Scan for the cell matching the given text and deliver its [x, y] coordinate at center. 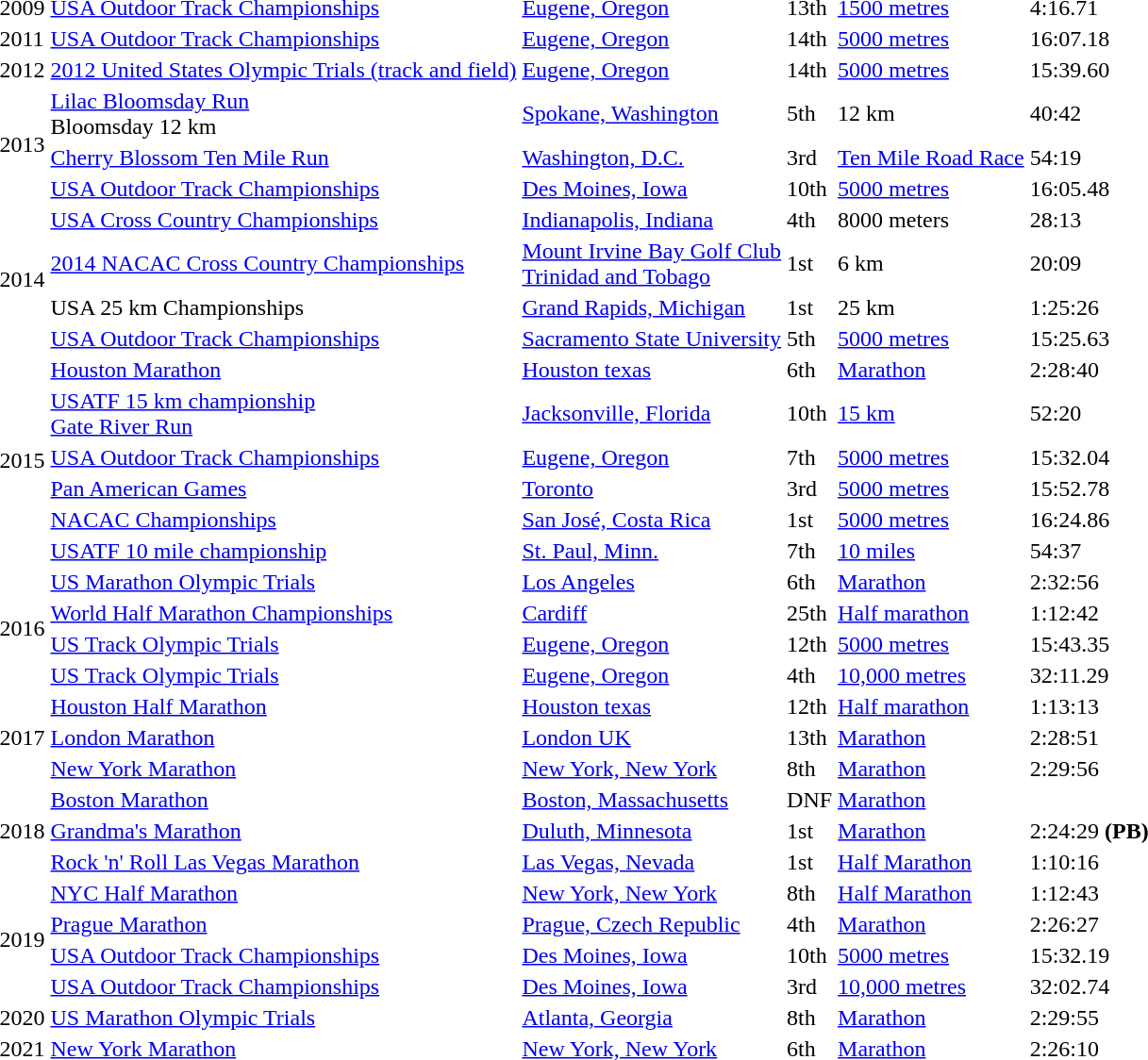
Las Vegas, Nevada [652, 862]
12 km [932, 113]
Boston, Massachusetts [652, 800]
Spokane, Washington [652, 113]
USATF 15 km championshipGate River Run [283, 413]
2014 NACAC Cross Country Championships [283, 264]
USA 25 km Championships [283, 307]
DNF [809, 800]
13th [809, 737]
Houston Half Marathon [283, 706]
USA Cross Country Championships [283, 220]
Toronto [652, 489]
Los Angeles [652, 582]
Boston Marathon [283, 800]
Mount Irvine Bay Golf ClubTrinidad and Tobago [652, 264]
10 miles [932, 551]
Houston Marathon [283, 370]
St. Paul, Minn. [652, 551]
8000 meters [932, 220]
NYC Half Marathon [283, 893]
NACAC Championships [283, 520]
London UK [652, 737]
Washington, D.C. [652, 157]
Prague Marathon [283, 924]
World Half Marathon Championships [283, 613]
San José, Costa Rica [652, 520]
25 km [932, 307]
6 km [932, 264]
Cherry Blossom Ten Mile Run [283, 157]
Sacramento State University [652, 339]
Cardiff [652, 613]
Duluth, Minnesota [652, 831]
Jacksonville, Florida [652, 413]
25th [809, 613]
New York Marathon [283, 769]
2012 United States Olympic Trials (track and field) [283, 70]
Lilac Bloomsday RunBloomsday 12 km [283, 113]
Ten Mile Road Race [932, 157]
Atlanta, Georgia [652, 1018]
15 km [932, 413]
USATF 10 mile championship [283, 551]
Indianapolis, Indiana [652, 220]
Rock 'n' Roll Las Vegas Marathon [283, 862]
Pan American Games [283, 489]
Grandma's Marathon [283, 831]
Prague, Czech Republic [652, 924]
London Marathon [283, 737]
Grand Rapids, Michigan [652, 307]
